Capture the cell that displays the provided text and extract its (X, Y) central coordinate. 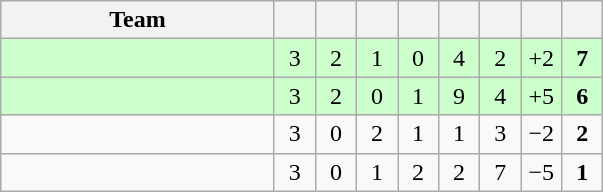
9 (460, 96)
−5 (542, 172)
+2 (542, 58)
Team (138, 20)
6 (582, 96)
−2 (542, 134)
+5 (542, 96)
